Provide the (X, Y) coordinate of the cell's center where the given text is located.  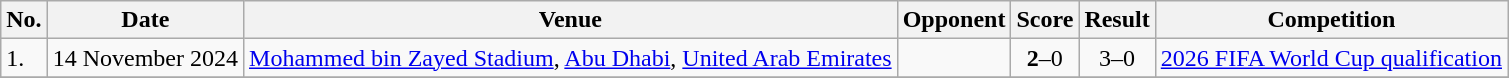
Mohammed bin Zayed Stadium, Abu Dhabi, United Arab Emirates (571, 58)
Venue (571, 20)
2–0 (1045, 58)
14 November 2024 (145, 58)
2026 FIFA World Cup qualification (1331, 58)
Score (1045, 20)
No. (24, 20)
Opponent (954, 20)
Competition (1331, 20)
Date (145, 20)
3–0 (1117, 58)
1. (24, 58)
Result (1117, 20)
